Determine the [x, y] coordinate at the center of the cell enclosing the given text.  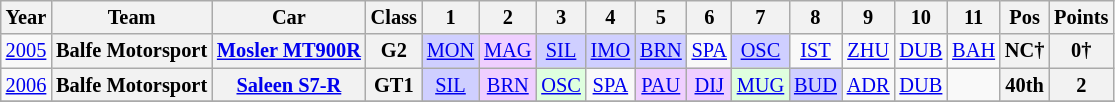
6 [710, 17]
5 [661, 17]
4 [610, 17]
Class [394, 17]
MUG [760, 85]
Year [26, 17]
BUD [816, 85]
Saleen S7-R [289, 85]
G2 [394, 51]
IST [816, 51]
GT1 [394, 85]
9 [868, 17]
Points [1081, 17]
ADR [868, 85]
NC† [1024, 51]
ZHU [868, 51]
Car [289, 17]
PAU [661, 85]
Pos [1024, 17]
DIJ [710, 85]
0† [1081, 51]
BAH [974, 51]
MON [450, 51]
1 [450, 17]
Mosler MT900R [289, 51]
8 [816, 17]
10 [922, 17]
IMO [610, 51]
2006 [26, 85]
2005 [26, 51]
Team [132, 17]
3 [560, 17]
MAG [508, 51]
11 [974, 17]
40th [1024, 85]
7 [760, 17]
